Return (x, y) of the center of cell containing provided text 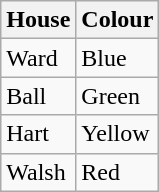
Colour (118, 20)
House (38, 20)
Yellow (118, 134)
Ward (38, 58)
Walsh (38, 172)
Red (118, 172)
Green (118, 96)
Hart (38, 134)
Blue (118, 58)
Ball (38, 96)
